Find where the given text appears and provide that cell's center as (x, y) coordinate. 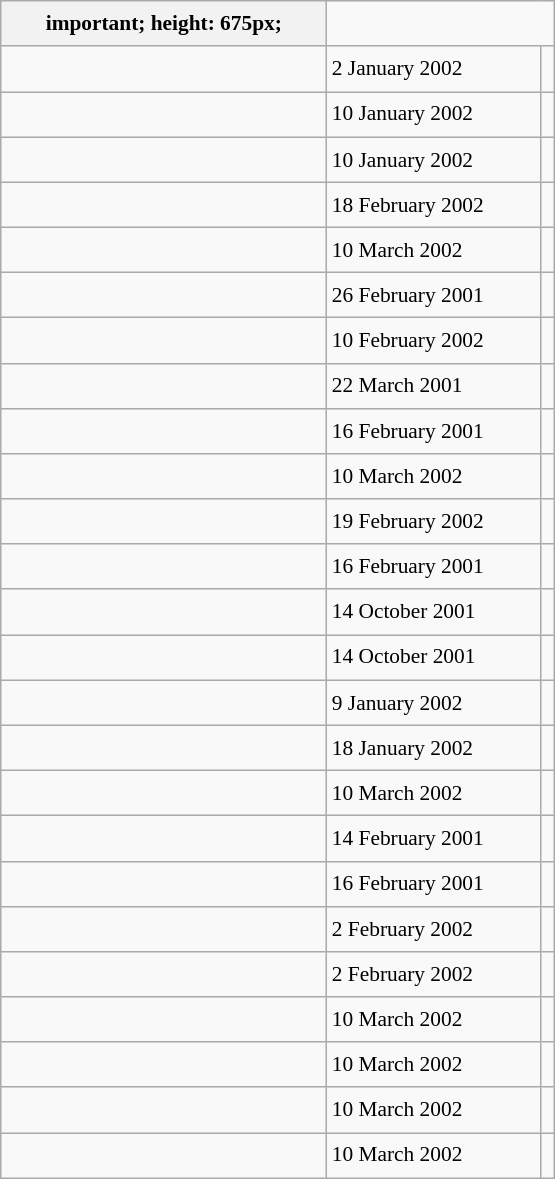
9 January 2002 (434, 702)
14 February 2001 (434, 838)
19 February 2002 (434, 522)
important; height: 675px; (164, 24)
26 February 2001 (434, 296)
18 January 2002 (434, 748)
2 January 2002 (434, 68)
22 March 2001 (434, 386)
18 February 2002 (434, 204)
10 February 2002 (434, 340)
